Provide the [X, Y] coordinate of the cell's center where the given text is located.  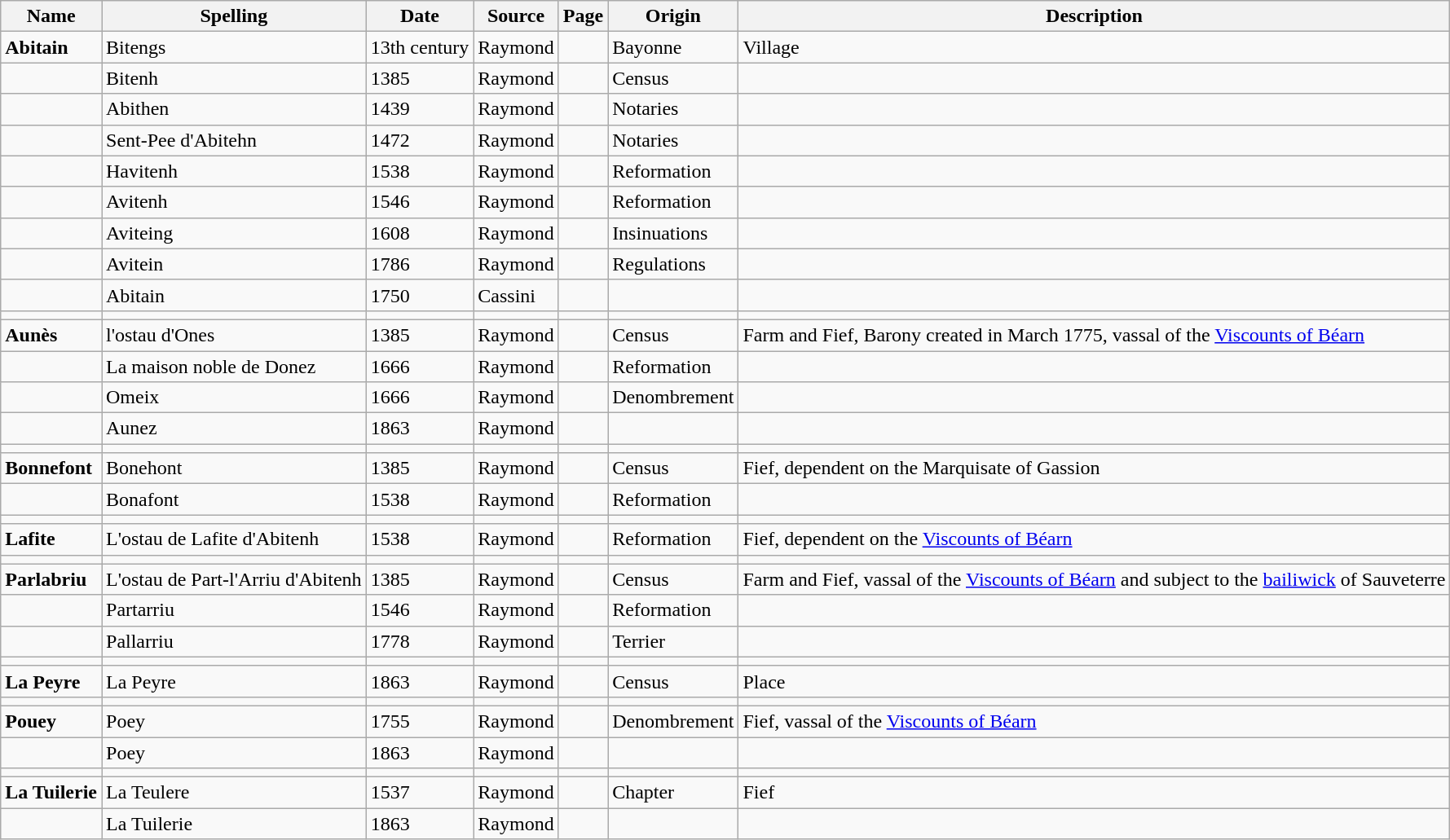
Avitein [233, 264]
Insinuations [673, 233]
1472 [420, 140]
Spelling [233, 16]
Fief, dependent on the Viscounts of Béarn [1094, 539]
1778 [420, 641]
Description [1094, 16]
La maison noble de Donez [233, 366]
1750 [420, 295]
1537 [420, 793]
Place [1094, 681]
l'ostau d'Ones [233, 335]
Pouey [51, 721]
Bonehont [233, 468]
Partarriu [233, 610]
Source [516, 16]
Terrier [673, 641]
Page [583, 16]
Bayonne [673, 47]
Bitengs [233, 47]
Fief, vassal of the Viscounts of Béarn [1094, 721]
Bitenh [233, 78]
La Teulere [233, 793]
Origin [673, 16]
Date [420, 16]
Chapter [673, 793]
1439 [420, 109]
L'ostau de Part-l'Arriu d'Abitenh [233, 579]
Aunès [51, 335]
Pallarriu [233, 641]
Bonnefont [51, 468]
L'ostau de Lafite d'Abitenh [233, 539]
Omeix [233, 398]
Parlabriu [51, 579]
Avitenh [233, 202]
Farm and Fief, vassal of the Viscounts of Béarn and subject to the bailiwick of Sauveterre [1094, 579]
Regulations [673, 264]
13th century [420, 47]
1755 [420, 721]
Havitenh [233, 171]
Aviteing [233, 233]
Farm and Fief, Barony created in March 1775, vassal of the Viscounts of Béarn [1094, 335]
Fief [1094, 793]
1608 [420, 233]
Bonafont [233, 499]
1786 [420, 264]
Cassini [516, 295]
Sent-Pee d'Abitehn [233, 140]
Fief, dependent on the Marquisate of Gassion [1094, 468]
Aunez [233, 429]
Name [51, 16]
Village [1094, 47]
Abithen [233, 109]
Lafite [51, 539]
